For the text-containing cell, return its midpoint in [X, Y] coordinate format. 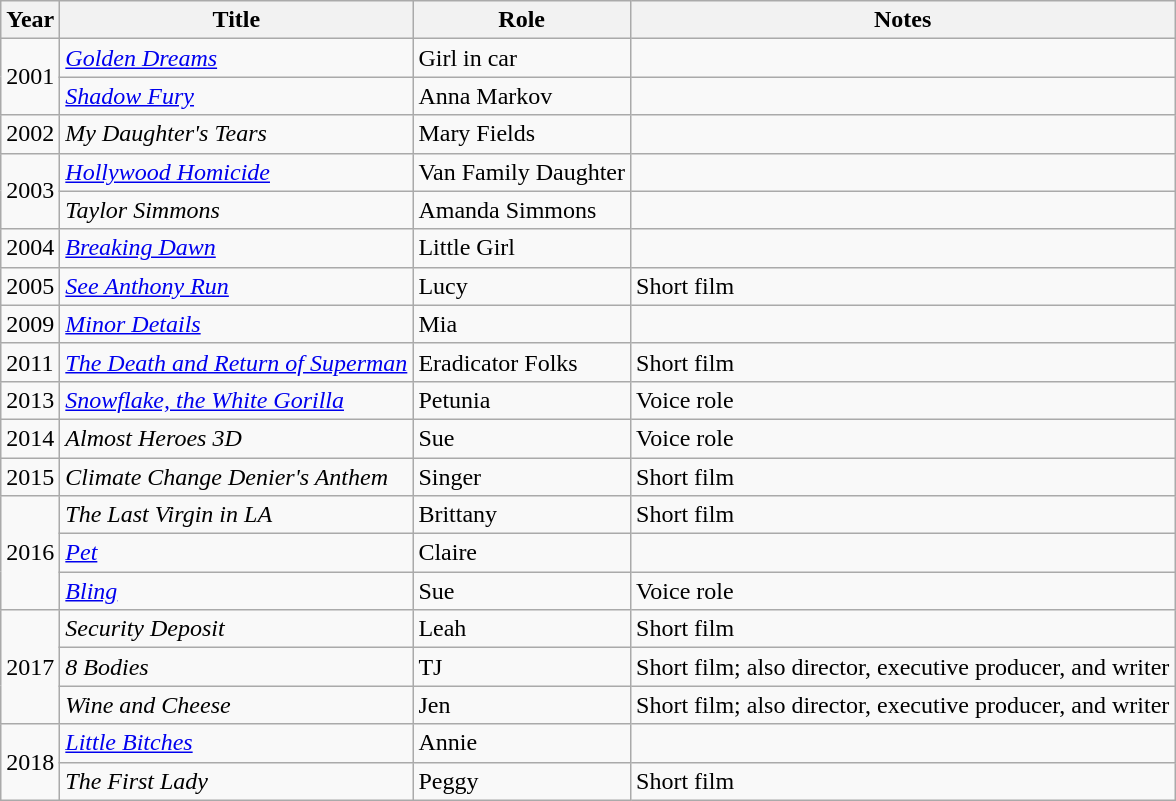
Little Girl [522, 248]
Singer [522, 477]
2001 [30, 77]
Girl in car [522, 58]
Year [30, 20]
Title [236, 20]
Hollywood Homicide [236, 172]
Brittany [522, 515]
Jen [522, 705]
2003 [30, 191]
Petunia [522, 400]
Minor Details [236, 324]
2009 [30, 324]
2018 [30, 762]
2014 [30, 438]
Claire [522, 553]
2013 [30, 400]
2002 [30, 134]
2005 [30, 286]
2011 [30, 362]
Notes [903, 20]
TJ [522, 667]
Eradicator Folks [522, 362]
My Daughter's Tears [236, 134]
Wine and Cheese [236, 705]
Anna Markov [522, 96]
Van Family Daughter [522, 172]
Peggy [522, 781]
Taylor Simmons [236, 210]
Almost Heroes 3D [236, 438]
Snowflake, the White Gorilla [236, 400]
Amanda Simmons [522, 210]
Security Deposit [236, 629]
Pet [236, 553]
Golden Dreams [236, 58]
Bling [236, 591]
8 Bodies [236, 667]
2017 [30, 667]
2015 [30, 477]
Mia [522, 324]
The First Lady [236, 781]
Lucy [522, 286]
2016 [30, 553]
Shadow Fury [236, 96]
The Last Virgin in LA [236, 515]
Role [522, 20]
The Death and Return of Superman [236, 362]
Little Bitches [236, 743]
2004 [30, 248]
Breaking Dawn [236, 248]
Mary Fields [522, 134]
Climate Change Denier's Anthem [236, 477]
Leah [522, 629]
Annie [522, 743]
See Anthony Run [236, 286]
